From the cell containing the given text, extract its center point as [x, y] coordinate. 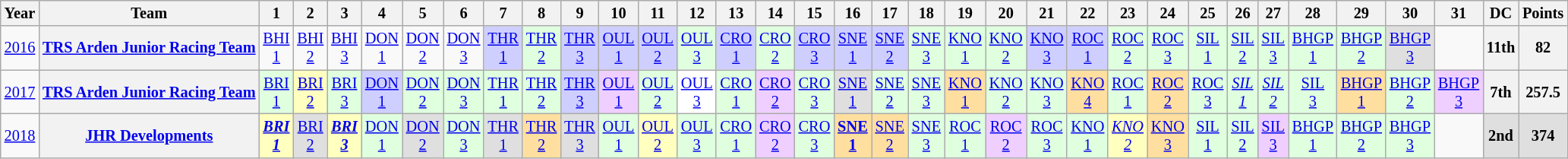
8 [541, 13]
11th [1500, 48]
Year [20, 13]
15 [815, 13]
BHI3 [345, 48]
7th [1500, 92]
30 [1410, 13]
25 [1208, 13]
6 [464, 13]
9 [579, 13]
3 [345, 13]
26 [1242, 13]
24 [1168, 13]
DC [1500, 13]
2nd [1500, 135]
KNO4 [1087, 92]
10 [619, 13]
2018 [20, 135]
257.5 [1543, 92]
Team [149, 13]
BHI1 [276, 48]
374 [1543, 135]
2017 [20, 92]
2016 [20, 48]
7 [503, 13]
Points [1543, 13]
23 [1128, 13]
21 [1047, 13]
16 [852, 13]
28 [1313, 13]
4 [382, 13]
82 [1543, 48]
2 [310, 13]
13 [736, 13]
JHR Developments [149, 135]
12 [697, 13]
20 [1006, 13]
22 [1087, 13]
19 [965, 13]
BHI2 [310, 48]
1 [276, 13]
29 [1361, 13]
17 [890, 13]
18 [926, 13]
31 [1459, 13]
14 [775, 13]
11 [658, 13]
5 [423, 13]
27 [1273, 13]
